From the cell containing the given text, extract its center point as [x, y] coordinate. 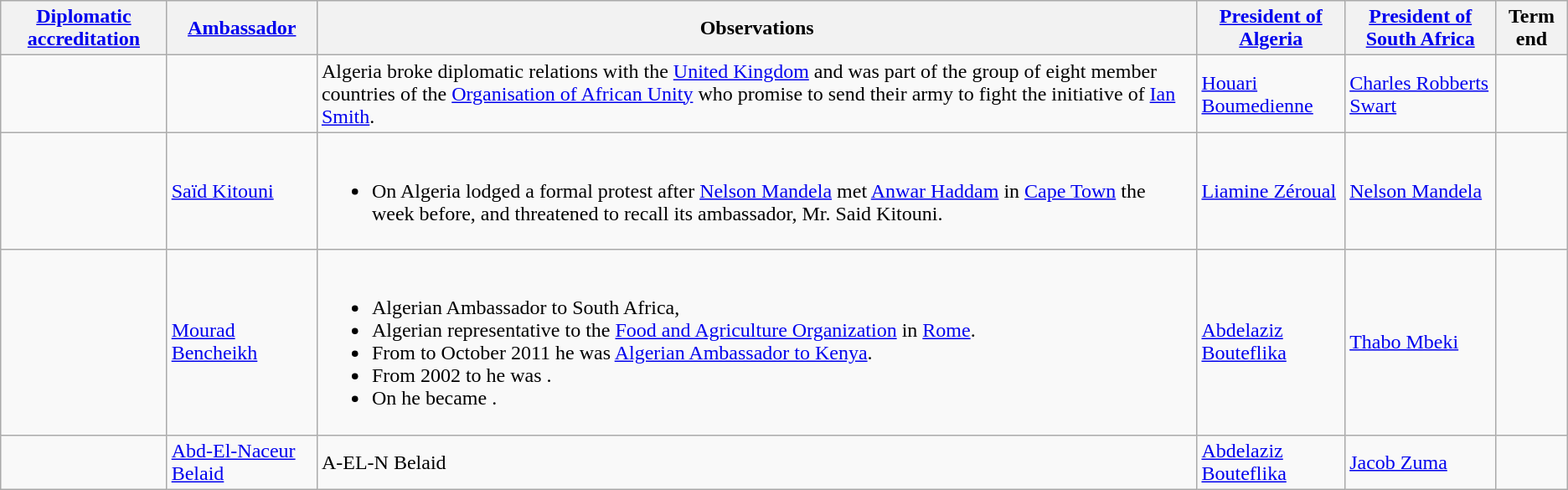
Jacob Zuma [1421, 462]
Saïd Kitouni [241, 191]
President of South Africa [1421, 28]
Mourad Bencheikh [241, 342]
Diplomatic accreditation [84, 28]
Abd-El-Naceur Belaid [241, 462]
A-EL-N Belaid [757, 462]
Ambassador [241, 28]
Charles Robberts Swart [1421, 94]
Term end [1532, 28]
President of Algeria [1271, 28]
Thabo Mbeki [1421, 342]
Nelson Mandela [1421, 191]
Observations [757, 28]
Liamine Zéroual [1271, 191]
Houari Boumedienne [1271, 94]
